Return [x, y] of the center of cell containing provided text 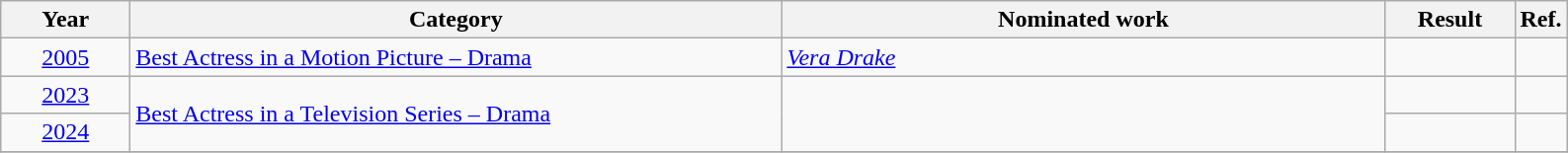
2024 [65, 132]
Best Actress in a Television Series – Drama [456, 114]
Result [1450, 20]
Ref. [1541, 20]
Category [456, 20]
Vera Drake [1083, 57]
Nominated work [1083, 20]
Year [65, 20]
Best Actress in a Motion Picture – Drama [456, 57]
2023 [65, 95]
2005 [65, 57]
